Locate the cell with the specified text and output its [x, y] center coordinate. 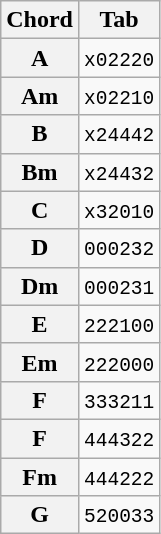
Dm [40, 286]
D [40, 248]
Chord [40, 20]
222000 [118, 362]
333211 [118, 400]
222100 [118, 324]
x24432 [118, 172]
000232 [118, 248]
520033 [118, 515]
Bm [40, 172]
E [40, 324]
x02210 [118, 96]
444322 [118, 438]
444222 [118, 477]
Tab [118, 20]
Fm [40, 477]
x02220 [118, 58]
x24442 [118, 134]
A [40, 58]
G [40, 515]
000231 [118, 286]
Am [40, 96]
x32010 [118, 210]
C [40, 210]
B [40, 134]
Em [40, 362]
